Return the [x, y] coordinate for the center point of the cell that contains the specified text.  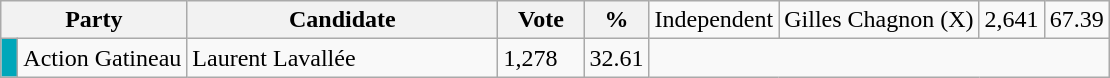
Gilles Chagnon (X) [879, 20]
Action Gatineau [102, 58]
% [616, 20]
Vote [541, 20]
Party [94, 20]
Independent [714, 20]
67.39 [1076, 20]
32.61 [616, 58]
Laurent Lavallée [342, 58]
Candidate [342, 20]
2,641 [1012, 20]
1,278 [541, 58]
